Locate the cell with the specified text and output its (x, y) center coordinate. 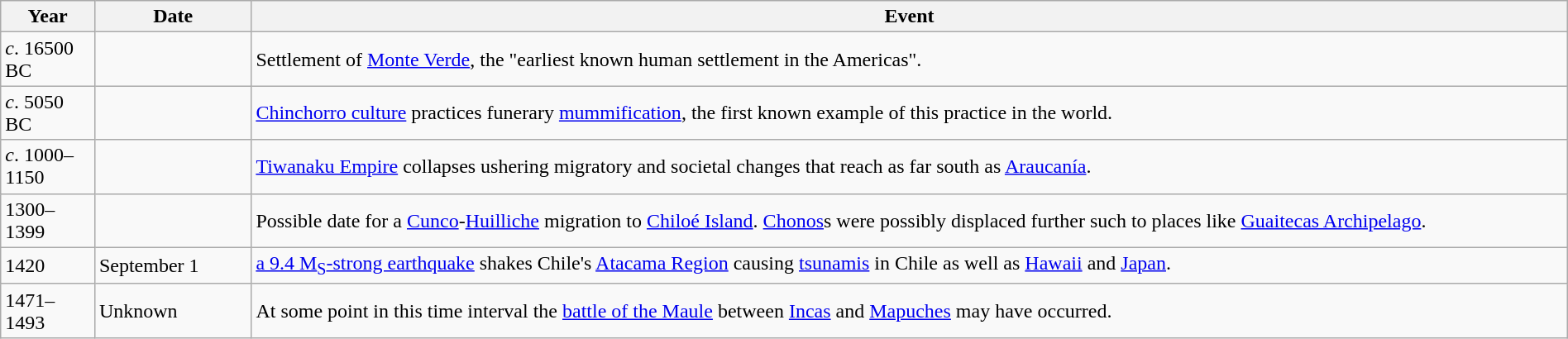
c. 16500 BC (48, 60)
Unknown (172, 311)
Event (910, 17)
At some point in this time interval the battle of the Maule between Incas and Mapuches may have occurred. (910, 311)
1420 (48, 265)
September 1 (172, 265)
Date (172, 17)
Settlement of Monte Verde, the "earliest known human settlement in the Americas". (910, 60)
Tiwanaku Empire collapses ushering migratory and societal changes that reach as far south as Araucanía. (910, 167)
a 9.4 MS-strong earthquake shakes Chile's Atacama Region causing tsunamis in Chile as well as Hawaii and Japan. (910, 265)
1300–1399 (48, 220)
Chinchorro culture practices funerary mummification, the first known example of this practice in the world. (910, 112)
Possible date for a Cunco-Huilliche migration to Chiloé Island. Chonoss were possibly displaced further such to places like Guaitecas Archipelago. (910, 220)
Year (48, 17)
c. 5050 BC (48, 112)
c. 1000–1150 (48, 167)
1471–1493 (48, 311)
